Return [X, Y] of the center of cell containing provided text 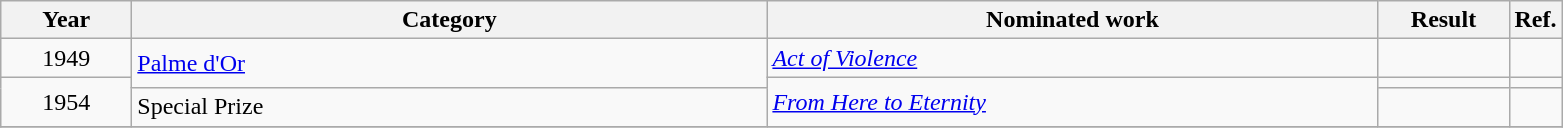
Special Prize [450, 107]
1954 [66, 102]
Palme d'Or [450, 64]
Category [450, 20]
Act of Violence [1072, 58]
Year [66, 20]
Nominated work [1072, 20]
From Here to Eternity [1072, 102]
Ref. [1536, 20]
Result [1444, 20]
1949 [66, 58]
